Identify which cell holds the provided text, then report its (X, Y) central coordinate. 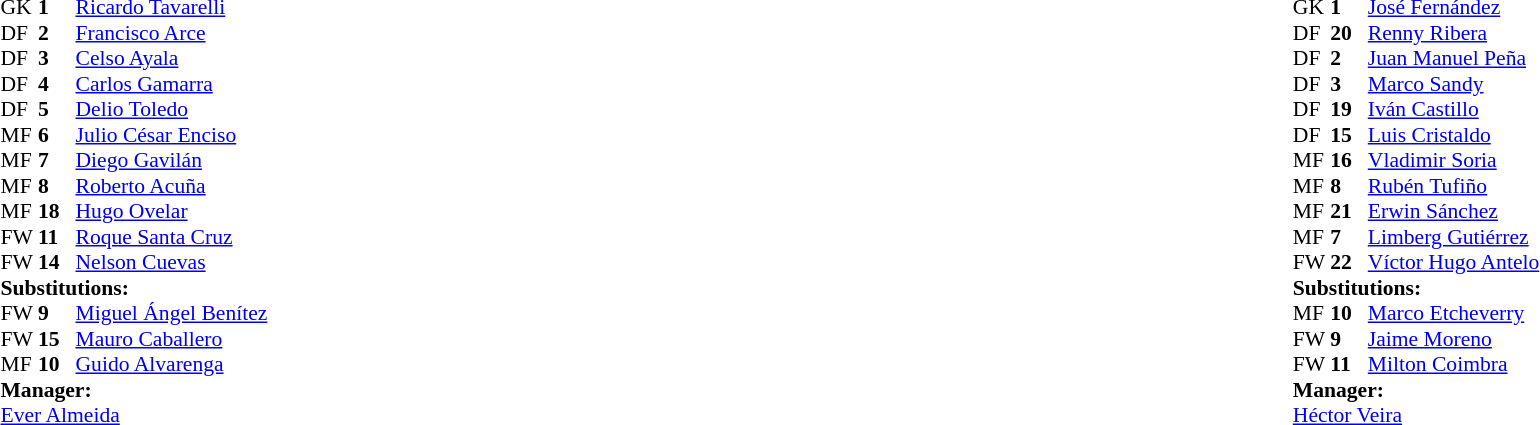
Mauro Caballero (172, 339)
14 (57, 263)
4 (57, 84)
Delio Toledo (172, 109)
Julio César Enciso (172, 135)
Diego Gavilán (172, 161)
Manager: (134, 390)
20 (1349, 33)
Substitutions: (134, 288)
18 (57, 211)
21 (1349, 211)
Roque Santa Cruz (172, 237)
Celso Ayala (172, 59)
6 (57, 135)
Roberto Acuña (172, 186)
Miguel Ángel Benítez (172, 313)
Hugo Ovelar (172, 211)
Guido Alvarenga (172, 365)
Nelson Cuevas (172, 263)
22 (1349, 263)
Francisco Arce (172, 33)
16 (1349, 161)
Carlos Gamarra (172, 84)
5 (57, 109)
19 (1349, 109)
